Capture the cell that displays the provided text and extract its (x, y) central coordinate. 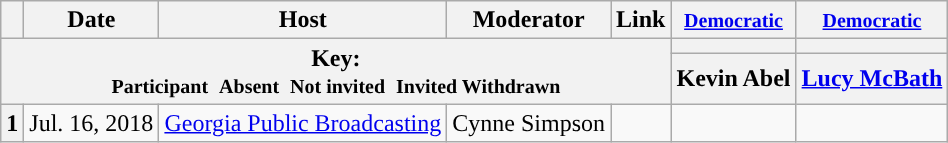
1 (12, 123)
Cynne Simpson (529, 123)
Lucy McBath (872, 78)
Date (92, 20)
Moderator (529, 20)
Host (303, 20)
Key: Participant Absent Not invited Invited Withdrawn (336, 72)
Georgia Public Broadcasting (303, 123)
Link (641, 20)
Jul. 16, 2018 (92, 123)
Kevin Abel (734, 78)
